Extract the (X, Y) coordinate from the center of the cell holding the provided text.  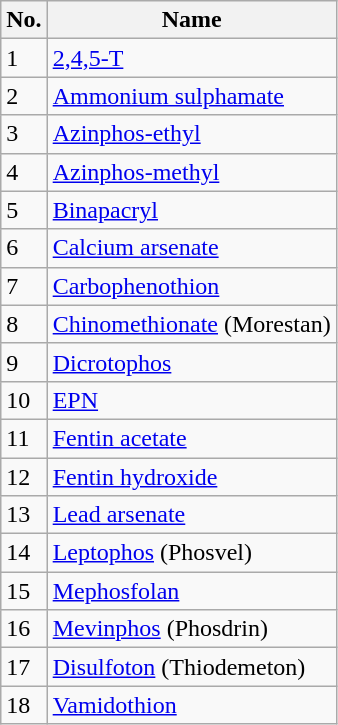
18 (24, 705)
Calcium arsenate (192, 248)
1 (24, 58)
Disulfoton (Thiodemeton) (192, 667)
EPN (192, 400)
8 (24, 324)
Carbophenothion (192, 286)
Mevinphos (Phosdrin) (192, 629)
Mephosfolan (192, 591)
Binapacryl (192, 210)
2 (24, 96)
11 (24, 438)
7 (24, 286)
15 (24, 591)
Fentin acetate (192, 438)
9 (24, 362)
3 (24, 134)
13 (24, 515)
Fentin hydroxide (192, 477)
Azinphos-ethyl (192, 134)
Leptophos (Phosvel) (192, 553)
4 (24, 172)
12 (24, 477)
Vamidothion (192, 705)
Azinphos-methyl (192, 172)
No. (24, 20)
2,4,5-T (192, 58)
5 (24, 210)
17 (24, 667)
10 (24, 400)
Dicrotophos (192, 362)
14 (24, 553)
6 (24, 248)
Name (192, 20)
16 (24, 629)
Chinomethionate (Morestan) (192, 324)
Ammonium sulphamate (192, 96)
Lead arsenate (192, 515)
